Provide the (x, y) coordinate of the cell's center where the given text is located.  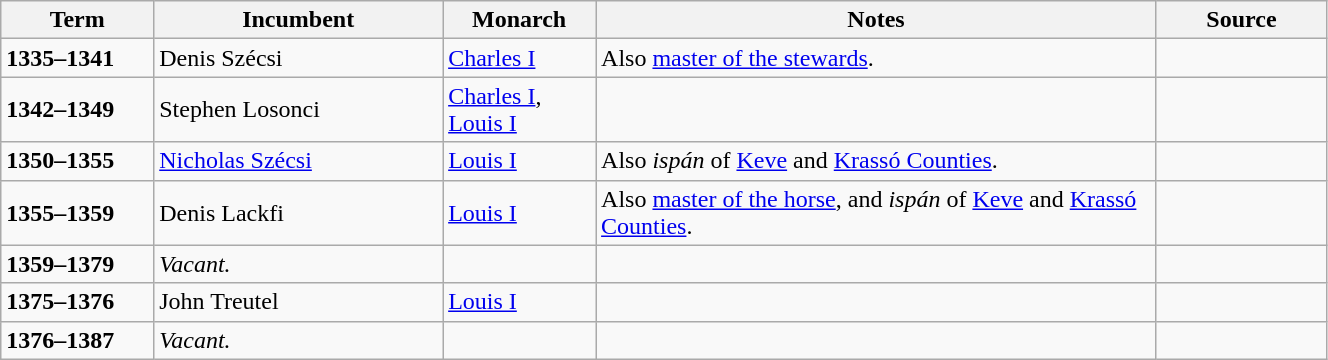
Also master of the stewards. (876, 58)
Charles I (520, 58)
Also master of the horse, and ispán of Keve and Krassó Counties. (876, 212)
Incumbent (298, 20)
1376–1387 (78, 340)
John Treutel (298, 302)
Nicholas Szécsi (298, 161)
Term (78, 20)
Charles I, Louis I (520, 110)
1375–1376 (78, 302)
Source (1241, 20)
Stephen Losonci (298, 110)
1359–1379 (78, 264)
1350–1355 (78, 161)
1335–1341 (78, 58)
Denis Lackfi (298, 212)
Notes (876, 20)
1355–1359 (78, 212)
Monarch (520, 20)
Also ispán of Keve and Krassó Counties. (876, 161)
Denis Szécsi (298, 58)
1342–1349 (78, 110)
